Find where the given text appears and provide that cell's center as (X, Y) coordinate. 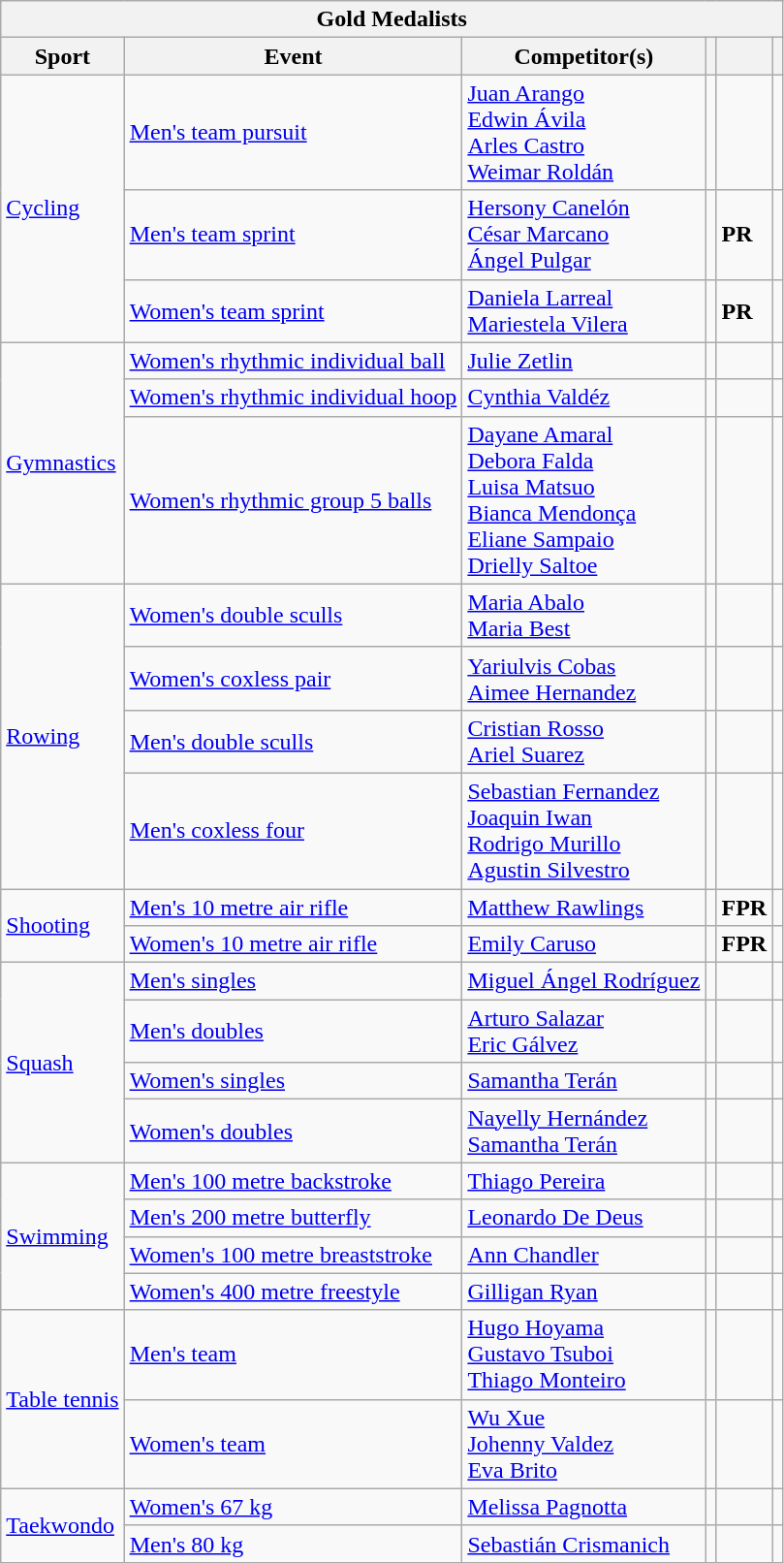
Gilligan Ryan (583, 1292)
Women's rhythmic group 5 balls (293, 500)
Thiago Pereira (583, 1181)
Maria AbaloMaria Best (583, 615)
Emily Caruso (583, 944)
Taekwondo (62, 1525)
Women's team (293, 1444)
Cristian RossoAriel Suarez (583, 741)
Matthew Rawlings (583, 907)
Men's team pursuit (293, 132)
Cynthia Valdéz (583, 398)
Women's 67 kg (293, 1507)
Nayelly HernándezSamantha Terán (583, 1131)
Women's doubles (293, 1131)
Women's 400 metre freestyle (293, 1292)
Arturo SalazarEric Gálvez (583, 1032)
Squash (62, 1063)
Men's 10 metre air rifle (293, 907)
Ann Chandler (583, 1255)
Women's 100 metre breaststroke (293, 1255)
Sebastian FernandezJoaquin IwanRodrigo MurilloAgustin Silvestro (583, 830)
Women's team sprint (293, 310)
Women's 10 metre air rifle (293, 944)
Juan ArangoEdwin ÁvilaArles CastroWeimar Roldán (583, 132)
Men's 80 kg (293, 1544)
Men's 100 metre backstroke (293, 1181)
Yariulvis CobasAimee Hernandez (583, 679)
Rowing (62, 736)
Event (293, 56)
Competitor(s) (583, 56)
Wu XueJohenny ValdezEva Brito (583, 1444)
Swimming (62, 1236)
Men's double sculls (293, 741)
Men's doubles (293, 1032)
Cycling (62, 208)
Men's team sprint (293, 235)
Miguel Ángel Rodríguez (583, 981)
Table tennis (62, 1399)
Shooting (62, 925)
Men's 200 metre butterfly (293, 1218)
Men's coxless four (293, 830)
Dayane AmaralDebora FaldaLuisa MatsuoBianca MendonçaEliane SampaioDrielly Saltoe (583, 500)
Samantha Terán (583, 1081)
Hersony CanelónCésar MarcanoÁngel Pulgar (583, 235)
Daniela LarrealMariestela Vilera (583, 310)
Sebastián Crismanich (583, 1544)
Men's team (293, 1355)
Melissa Pagnotta (583, 1507)
Men's singles (293, 981)
Gold Medalists (392, 19)
Gymnastics (62, 463)
Women's rhythmic individual ball (293, 361)
Sport (62, 56)
Women's coxless pair (293, 679)
Hugo HoyamaGustavo TsuboiThiago Monteiro (583, 1355)
Women's rhythmic individual hoop (293, 398)
Women's double sculls (293, 615)
Women's singles (293, 1081)
Julie Zetlin (583, 361)
Leonardo De Deus (583, 1218)
